Detect which cell encompasses the target text, then output its [x, y] center coordinate. 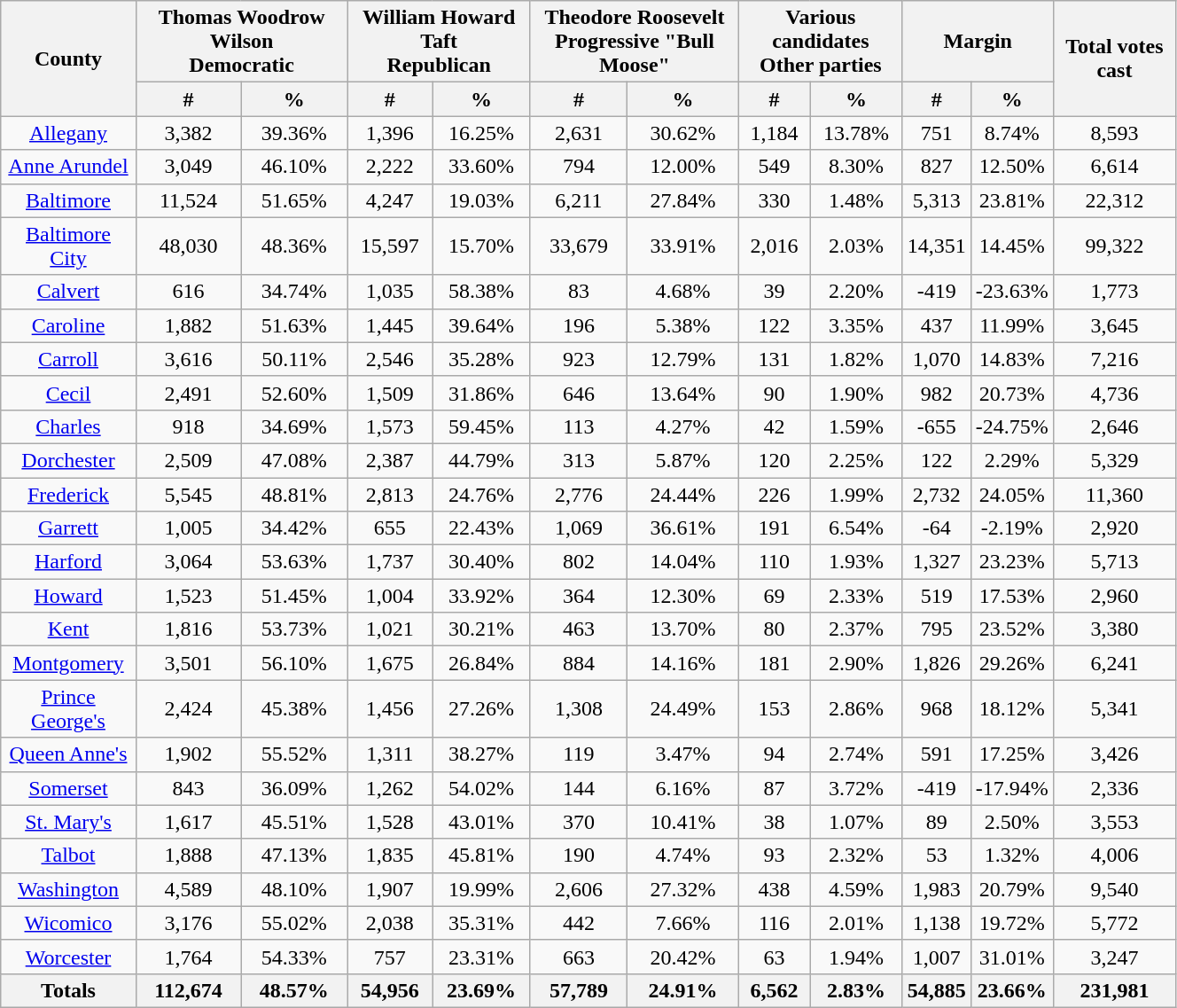
16.25% [482, 133]
59.45% [482, 426]
33.60% [482, 167]
1,007 [936, 957]
2,016 [775, 246]
4.68% [682, 292]
591 [936, 754]
33.91% [682, 246]
14.83% [1012, 359]
47.13% [294, 856]
2.90% [856, 663]
39.64% [482, 325]
Harford [69, 562]
1,826 [936, 663]
1,035 [390, 292]
23.23% [1012, 562]
1.07% [856, 822]
1.90% [856, 393]
663 [578, 957]
57,789 [578, 990]
19.72% [1012, 923]
45.51% [294, 822]
6,211 [578, 200]
36.09% [294, 788]
54,885 [936, 990]
24.44% [682, 494]
23.52% [1012, 629]
22.43% [482, 528]
Baltimore [69, 200]
48.10% [294, 889]
1,617 [188, 822]
1,816 [188, 629]
2,606 [578, 889]
-24.75% [1012, 426]
1,308 [578, 709]
Garrett [69, 528]
4.74% [682, 856]
313 [578, 460]
48.57% [294, 990]
6.54% [856, 528]
751 [936, 133]
364 [578, 596]
38.27% [482, 754]
Various candidatesOther parties [821, 42]
15.70% [482, 246]
1.94% [856, 957]
5,713 [1114, 562]
2.74% [856, 754]
Worcester [69, 957]
51.65% [294, 200]
982 [936, 393]
44.79% [482, 460]
90 [775, 393]
Montgomery [69, 663]
89 [936, 822]
Allegany [69, 133]
24.05% [1012, 494]
55.52% [294, 754]
1,445 [390, 325]
2,491 [188, 393]
2,509 [188, 460]
2.03% [856, 246]
8.30% [856, 167]
Talbot [69, 856]
45.38% [294, 709]
14.04% [682, 562]
802 [578, 562]
Charles [69, 426]
3.47% [682, 754]
54.02% [482, 788]
2.37% [856, 629]
1.48% [856, 200]
53 [936, 856]
Queen Anne's [69, 754]
1,327 [936, 562]
27.26% [482, 709]
144 [578, 788]
4,589 [188, 889]
Theodore RooseveltProgressive "Bull Moose" [635, 42]
3,616 [188, 359]
1,907 [390, 889]
2,424 [188, 709]
19.03% [482, 200]
646 [578, 393]
31.01% [1012, 957]
Prince George's [69, 709]
2,920 [1114, 528]
1,888 [188, 856]
655 [390, 528]
Baltimore City [69, 246]
1,983 [936, 889]
34.69% [294, 426]
39 [775, 292]
116 [775, 923]
58.38% [482, 292]
27.84% [682, 200]
William Howard TaftRepublican [439, 42]
191 [775, 528]
4,247 [390, 200]
17.53% [1012, 596]
30.40% [482, 562]
15,597 [390, 246]
24.91% [682, 990]
2.83% [856, 990]
1,902 [188, 754]
463 [578, 629]
1,835 [390, 856]
Kent [69, 629]
48,030 [188, 246]
2,960 [1114, 596]
918 [188, 426]
50.11% [294, 359]
23.31% [482, 957]
923 [578, 359]
231,981 [1114, 990]
3.72% [856, 788]
2,813 [390, 494]
36.61% [682, 528]
55.02% [294, 923]
45.81% [482, 856]
794 [578, 167]
-2.19% [1012, 528]
1,573 [390, 426]
14.45% [1012, 246]
48.36% [294, 246]
1,184 [775, 133]
827 [936, 167]
549 [775, 167]
3,049 [188, 167]
330 [775, 200]
370 [578, 822]
Wicomico [69, 923]
1,138 [936, 923]
53.63% [294, 562]
884 [578, 663]
39.36% [294, 133]
1,070 [936, 359]
8,593 [1114, 133]
2,776 [578, 494]
1.99% [856, 494]
2.01% [856, 923]
2,387 [390, 460]
113 [578, 426]
99,322 [1114, 246]
38 [775, 822]
46.10% [294, 167]
29.26% [1012, 663]
5,545 [188, 494]
14.16% [682, 663]
12.30% [682, 596]
24.49% [682, 709]
23.66% [1012, 990]
Washington [69, 889]
20.79% [1012, 889]
968 [936, 709]
5,772 [1114, 923]
2.50% [1012, 822]
18.12% [1012, 709]
1,528 [390, 822]
226 [775, 494]
2,646 [1114, 426]
20.73% [1012, 393]
6,614 [1114, 167]
7.66% [682, 923]
22,312 [1114, 200]
5,313 [936, 200]
13.70% [682, 629]
2.25% [856, 460]
7,216 [1114, 359]
56.10% [294, 663]
-64 [936, 528]
31.86% [482, 393]
5,341 [1114, 709]
153 [775, 709]
93 [775, 856]
12.00% [682, 167]
2.20% [856, 292]
10.41% [682, 822]
1,737 [390, 562]
5,329 [1114, 460]
1.32% [1012, 856]
5.38% [682, 325]
35.31% [482, 923]
Total votes cast [1114, 59]
94 [775, 754]
1,262 [390, 788]
2,222 [390, 167]
48.81% [294, 494]
1,773 [1114, 292]
54.33% [294, 957]
1,069 [578, 528]
3,380 [1114, 629]
2,336 [1114, 788]
6.16% [682, 788]
42 [775, 426]
20.42% [682, 957]
4.59% [856, 889]
119 [578, 754]
13.78% [856, 133]
3,426 [1114, 754]
2.33% [856, 596]
17.25% [1012, 754]
8.74% [1012, 133]
Frederick [69, 494]
3,247 [1114, 957]
3,064 [188, 562]
1,004 [390, 596]
3,501 [188, 663]
131 [775, 359]
1,021 [390, 629]
4,736 [1114, 393]
437 [936, 325]
1.59% [856, 426]
3,176 [188, 923]
-655 [936, 426]
30.62% [682, 133]
Thomas Woodrow WilsonDemocratic [241, 42]
3,645 [1114, 325]
53.73% [294, 629]
24.76% [482, 494]
Calvert [69, 292]
3,382 [188, 133]
9,540 [1114, 889]
43.01% [482, 822]
2.86% [856, 709]
69 [775, 596]
Carroll [69, 359]
13.64% [682, 393]
63 [775, 957]
19.99% [482, 889]
1,675 [390, 663]
2.29% [1012, 460]
Caroline [69, 325]
83 [578, 292]
112,674 [188, 990]
Somerset [69, 788]
1,764 [188, 957]
-17.94% [1012, 788]
54,956 [390, 990]
1.93% [856, 562]
2.32% [856, 856]
4,006 [1114, 856]
87 [775, 788]
Margin [978, 42]
23.81% [1012, 200]
795 [936, 629]
6,562 [775, 990]
1,396 [390, 133]
1,509 [390, 393]
11,360 [1114, 494]
34.74% [294, 292]
80 [775, 629]
Totals [69, 990]
843 [188, 788]
2,038 [390, 923]
33,679 [578, 246]
27.32% [682, 889]
1.82% [856, 359]
2,546 [390, 359]
23.69% [482, 990]
5.87% [682, 460]
1,523 [188, 596]
2,631 [578, 133]
35.28% [482, 359]
442 [578, 923]
30.21% [482, 629]
2,732 [936, 494]
51.63% [294, 325]
1,311 [390, 754]
St. Mary's [69, 822]
1,005 [188, 528]
52.60% [294, 393]
12.50% [1012, 167]
110 [775, 562]
33.92% [482, 596]
519 [936, 596]
196 [578, 325]
3.35% [856, 325]
4.27% [682, 426]
County [69, 59]
14,351 [936, 246]
6,241 [1114, 663]
26.84% [482, 663]
3,553 [1114, 822]
Cecil [69, 393]
Howard [69, 596]
11.99% [1012, 325]
34.42% [294, 528]
12.79% [682, 359]
1,456 [390, 709]
120 [775, 460]
11,524 [188, 200]
Dorchester [69, 460]
51.45% [294, 596]
47.08% [294, 460]
181 [775, 663]
757 [390, 957]
438 [775, 889]
1,882 [188, 325]
190 [578, 856]
Anne Arundel [69, 167]
616 [188, 292]
-23.63% [1012, 292]
